Scan for the cell matching the given text and deliver its [X, Y] coordinate at center. 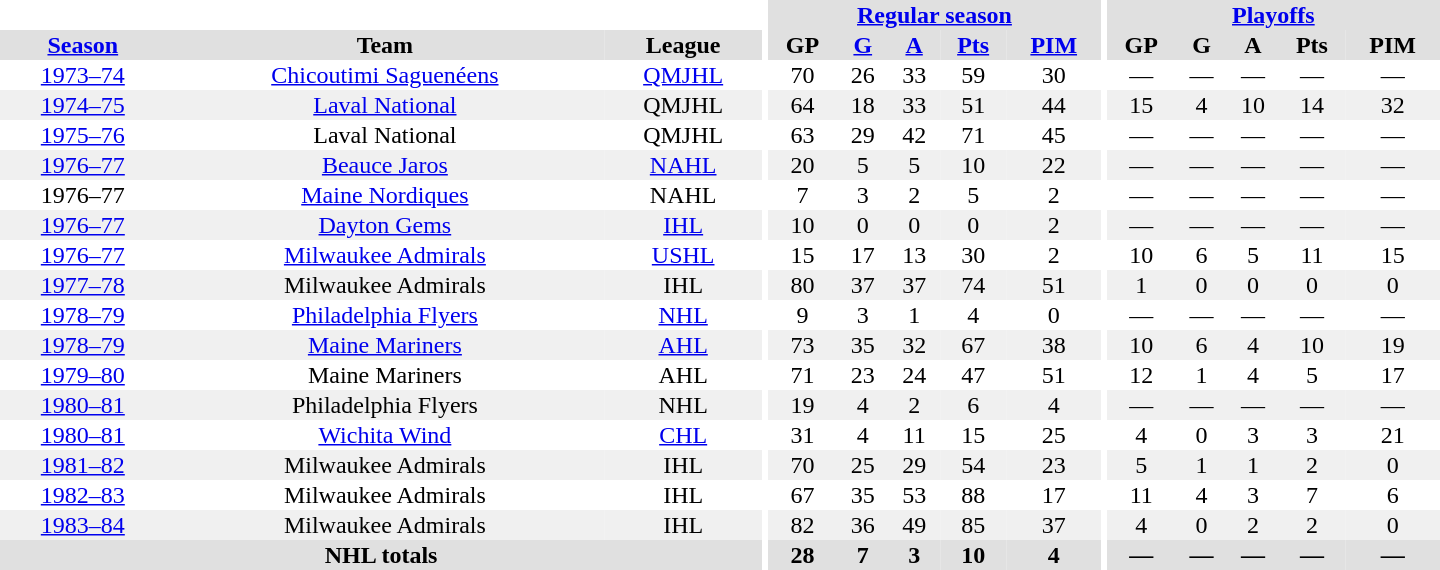
36 [862, 525]
49 [914, 525]
88 [974, 495]
42 [914, 135]
73 [802, 345]
21 [1392, 435]
85 [974, 525]
24 [914, 375]
80 [802, 285]
18 [862, 105]
Wichita Wind [385, 435]
Season [83, 45]
54 [974, 465]
47 [974, 375]
Team [385, 45]
45 [1054, 135]
53 [914, 495]
Maine Nordiques [385, 195]
82 [802, 525]
31 [802, 435]
12 [1142, 375]
USHL [683, 255]
Dayton Gems [385, 225]
14 [1312, 105]
CHL [683, 435]
1977–78 [83, 285]
22 [1054, 165]
Beauce Jaros [385, 165]
NHL totals [381, 555]
Chicoutimi Saguenéens [385, 75]
Regular season [934, 15]
1974–75 [83, 105]
63 [802, 135]
1981–82 [83, 465]
1982–83 [83, 495]
1979–80 [83, 375]
64 [802, 105]
13 [914, 255]
38 [1054, 345]
9 [802, 315]
44 [1054, 105]
74 [974, 285]
26 [862, 75]
1983–84 [83, 525]
1973–74 [83, 75]
Playoffs [1274, 15]
59 [974, 75]
28 [802, 555]
20 [802, 165]
League [683, 45]
1975–76 [83, 135]
